Find where the given text appears and provide that cell's center as (x, y) coordinate. 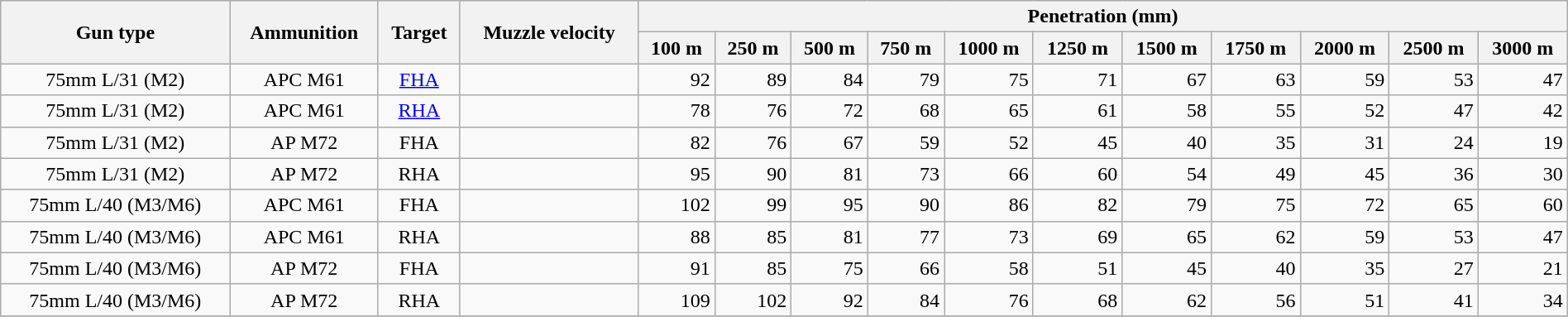
1750 m (1255, 48)
Muzzle velocity (549, 32)
91 (676, 268)
Target (418, 32)
100 m (676, 48)
1500 m (1167, 48)
89 (753, 79)
61 (1078, 111)
21 (1523, 268)
1250 m (1078, 48)
24 (1434, 142)
250 m (753, 48)
Penetration (mm) (1103, 17)
19 (1523, 142)
36 (1434, 174)
99 (753, 205)
2000 m (1345, 48)
30 (1523, 174)
63 (1255, 79)
42 (1523, 111)
1000 m (989, 48)
55 (1255, 111)
41 (1434, 300)
69 (1078, 237)
27 (1434, 268)
78 (676, 111)
49 (1255, 174)
109 (676, 300)
Ammunition (304, 32)
71 (1078, 79)
56 (1255, 300)
3000 m (1523, 48)
2500 m (1434, 48)
54 (1167, 174)
88 (676, 237)
750 m (906, 48)
31 (1345, 142)
86 (989, 205)
500 m (829, 48)
Gun type (116, 32)
34 (1523, 300)
77 (906, 237)
